Extract the [x, y] coordinate from the center of the cell holding the provided text.  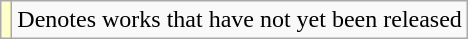
Denotes works that have not yet been released [240, 20]
